Identify which cell holds the provided text, then report its (x, y) central coordinate. 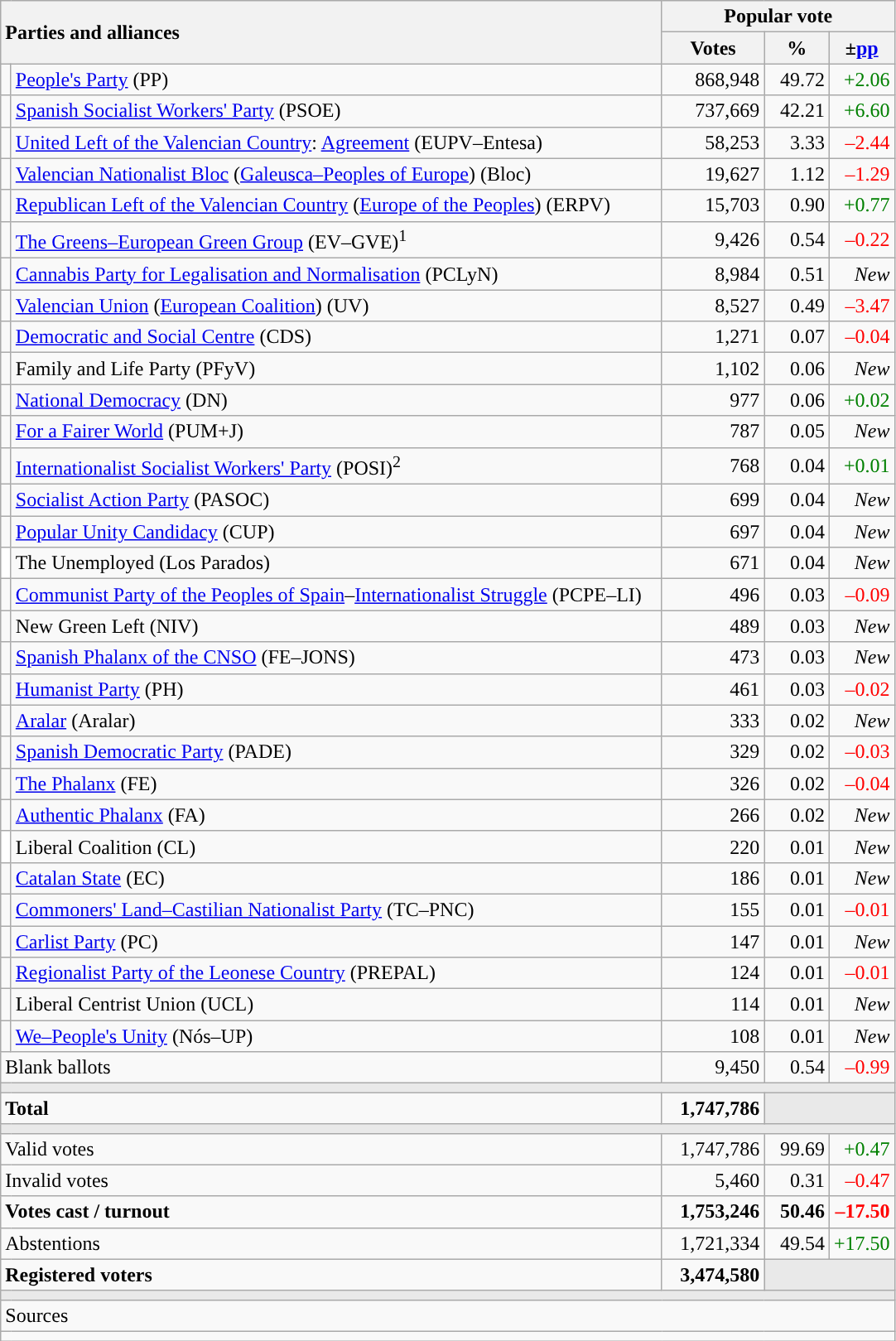
The Greens–European Green Group (EV–GVE)1 (336, 240)
+0.01 (861, 465)
0.49 (797, 306)
Commoners' Land–Castilian Nationalist Party (TC–PNC) (336, 909)
Communist Party of the Peoples of Spain–Internationalist Struggle (PCPE–LI) (336, 595)
8,527 (713, 306)
Votes cast / turnout (331, 1212)
1,102 (713, 369)
The Unemployed (Los Parados) (336, 563)
+0.02 (861, 400)
Liberal Coalition (CL) (336, 847)
Valencian Union (European Coalition) (UV) (336, 306)
–2.44 (861, 142)
Blank ballots (331, 1068)
Votes (713, 48)
Abstentions (331, 1243)
+17.50 (861, 1243)
Cannabis Party for Legalisation and Normalisation (PCLyN) (336, 274)
–1.29 (861, 174)
868,948 (713, 80)
977 (713, 400)
–17.50 (861, 1212)
333 (713, 721)
58,253 (713, 142)
±pp (861, 48)
5,460 (713, 1180)
3,474,580 (713, 1275)
19,627 (713, 174)
–0.22 (861, 240)
Popular vote (778, 17)
The Phalanx (FE) (336, 784)
Registered voters (331, 1275)
Total (331, 1108)
Family and Life Party (PFyV) (336, 369)
9,450 (713, 1068)
671 (713, 563)
Parties and alliances (331, 32)
Invalid votes (331, 1180)
Catalan State (EC) (336, 878)
787 (713, 432)
108 (713, 1036)
Aralar (Aralar) (336, 721)
489 (713, 626)
Spanish Socialist Workers' Party (PSOE) (336, 111)
49.54 (797, 1243)
768 (713, 465)
Republican Left of the Valencian Country (Europe of the Peoples) (ERPV) (336, 205)
114 (713, 1005)
1,721,334 (713, 1243)
461 (713, 689)
Valid votes (331, 1149)
9,426 (713, 240)
Regionalist Party of the Leonese Country (PREPAL) (336, 973)
Internationalist Socialist Workers' Party (POSI)2 (336, 465)
155 (713, 909)
329 (713, 752)
Humanist Party (PH) (336, 689)
–0.09 (861, 595)
8,984 (713, 274)
42.21 (797, 111)
+6.60 (861, 111)
Carlist Party (PC) (336, 942)
697 (713, 532)
699 (713, 500)
% (797, 48)
49.72 (797, 80)
We–People's Unity (Nós–UP) (336, 1036)
15,703 (713, 205)
+2.06 (861, 80)
266 (713, 815)
473 (713, 658)
+0.77 (861, 205)
Socialist Action Party (PASOC) (336, 500)
0.90 (797, 205)
+0.47 (861, 1149)
1,753,246 (713, 1212)
Spanish Phalanx of the CNSO (FE–JONS) (336, 658)
Valencian Nationalist Bloc (Galeusca–Peoples of Europe) (Bloc) (336, 174)
147 (713, 942)
Popular Unity Candidacy (CUP) (336, 532)
186 (713, 878)
Sources (447, 1315)
1.12 (797, 174)
99.69 (797, 1149)
National Democracy (DN) (336, 400)
50.46 (797, 1212)
1,271 (713, 337)
People's Party (PP) (336, 80)
–3.47 (861, 306)
–0.03 (861, 752)
0.07 (797, 337)
737,669 (713, 111)
For a Fairer World (PUM+J) (336, 432)
326 (713, 784)
–0.99 (861, 1068)
–0.47 (861, 1180)
220 (713, 847)
3.33 (797, 142)
Liberal Centrist Union (UCL) (336, 1005)
0.51 (797, 274)
United Left of the Valencian Country: Agreement (EUPV–Entesa) (336, 142)
0.31 (797, 1180)
Authentic Phalanx (FA) (336, 815)
Democratic and Social Centre (CDS) (336, 337)
New Green Left (NIV) (336, 626)
496 (713, 595)
124 (713, 973)
–0.02 (861, 689)
Spanish Democratic Party (PADE) (336, 752)
0.05 (797, 432)
